Detect which cell encompasses the target text, then output its [x, y] center coordinate. 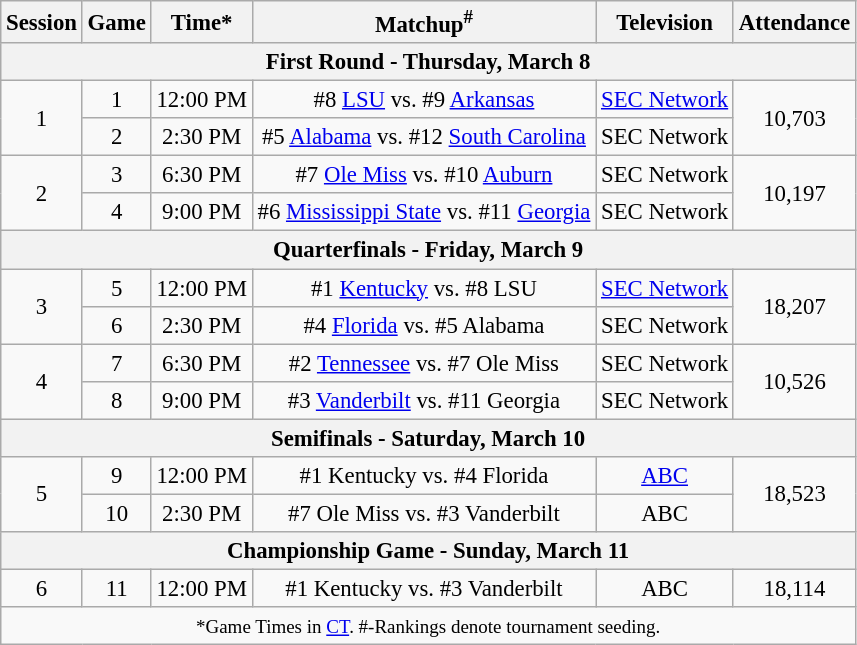
Television [665, 22]
#4 Florida vs. #5 Alabama [424, 325]
Championship Game - Sunday, March 11 [428, 551]
Attendance [794, 22]
#1 Kentucky vs. #8 LSU [424, 288]
#2 Tennessee vs. #7 Ole Miss [424, 363]
#5 Alabama vs. #12 South Carolina [424, 137]
9 [116, 476]
7 [116, 363]
#3 Vanderbilt vs. #11 Georgia [424, 400]
8 [116, 400]
Time* [202, 22]
10,526 [794, 382]
11 [116, 588]
10 [116, 513]
*Game Times in CT. #-Rankings denote tournament seeding. [428, 626]
#1 Kentucky vs. #4 Florida [424, 476]
18,207 [794, 306]
18,523 [794, 494]
#1 Kentucky vs. #3 Vanderbilt [424, 588]
First Round - Thursday, March 8 [428, 62]
Session [42, 22]
Quarterfinals - Friday, March 9 [428, 250]
#7 Ole Miss vs. #3 Vanderbilt [424, 513]
Matchup# [424, 22]
10,197 [794, 194]
10,703 [794, 118]
#7 Ole Miss vs. #10 Auburn [424, 175]
Game [116, 22]
#6 Mississippi State vs. #11 Georgia [424, 213]
Semifinals - Saturday, March 10 [428, 438]
18,114 [794, 588]
#8 LSU vs. #9 Arkansas [424, 100]
